Extract the [x, y] coordinate from the center of the cell holding the provided text.  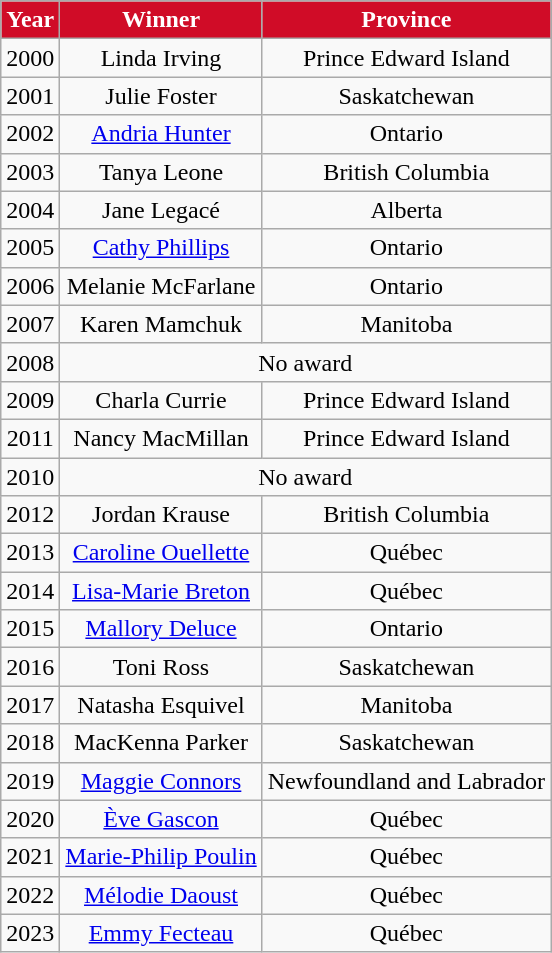
Nancy MacMillan [161, 438]
Year [30, 20]
2018 [30, 743]
2009 [30, 400]
Jane Legacé [161, 210]
2017 [30, 705]
2016 [30, 667]
2021 [30, 857]
Lisa-Marie Breton [161, 591]
MacKenna Parker [161, 743]
Melanie McFarlane [161, 286]
Cathy Phillips [161, 248]
2010 [30, 477]
2015 [30, 629]
2004 [30, 210]
2012 [30, 515]
Winner [161, 20]
2000 [30, 58]
Maggie Connors [161, 781]
2002 [30, 134]
Julie Foster [161, 96]
2008 [30, 362]
2022 [30, 895]
2011 [30, 438]
Andria Hunter [161, 134]
Mélodie Daoust [161, 895]
Karen Mamchuk [161, 324]
Charla Currie [161, 400]
2020 [30, 819]
Newfoundland and Labrador [406, 781]
2005 [30, 248]
2019 [30, 781]
2014 [30, 591]
2001 [30, 96]
2023 [30, 933]
2003 [30, 172]
Tanya Leone [161, 172]
Natasha Esquivel [161, 705]
2007 [30, 324]
Toni Ross [161, 667]
2013 [30, 553]
Ève Gascon [161, 819]
Alberta [406, 210]
Mallory Deluce [161, 629]
Emmy Fecteau [161, 933]
Caroline Ouellette [161, 553]
2006 [30, 286]
Jordan Krause [161, 515]
Linda Irving [161, 58]
Marie-Philip Poulin [161, 857]
Province [406, 20]
